Capture the cell that displays the provided text and extract its [X, Y] central coordinate. 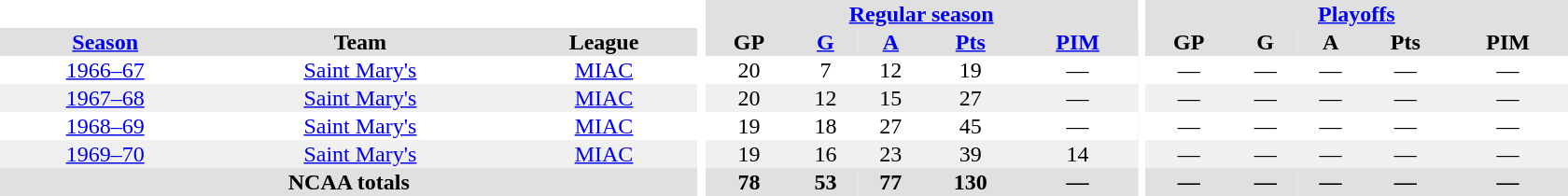
15 [890, 98]
NCAA totals [349, 182]
39 [971, 154]
18 [825, 126]
7 [825, 70]
1968–69 [105, 126]
78 [749, 182]
130 [971, 182]
Regular season [921, 14]
53 [825, 182]
League [603, 42]
14 [1077, 154]
1969–70 [105, 154]
Playoffs [1357, 14]
23 [890, 154]
45 [971, 126]
1966–67 [105, 70]
1967–68 [105, 98]
16 [825, 154]
77 [890, 182]
Season [105, 42]
Team [360, 42]
